Detect which cell encompasses the target text, then output its (x, y) center coordinate. 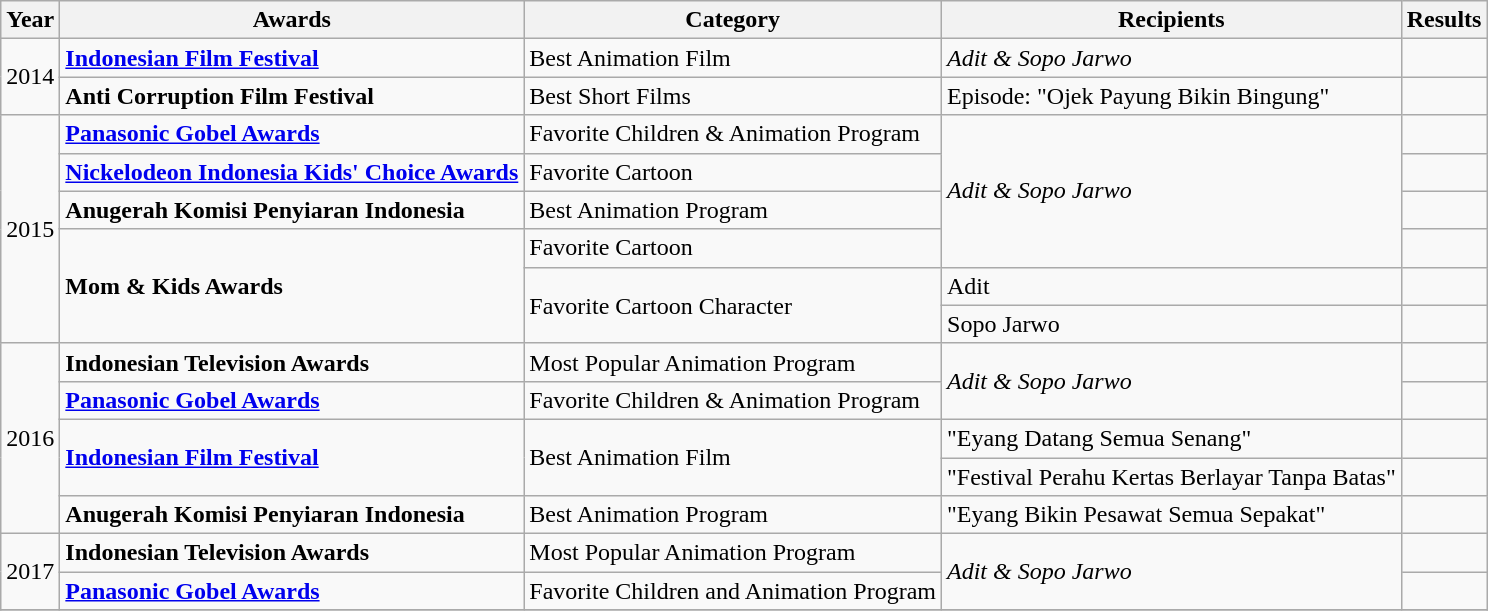
Favorite Cartoon Character (733, 305)
Episode: "Ojek Payung Bikin Bingung" (1172, 96)
Nickelodeon Indonesia Kids' Choice Awards (292, 172)
Results (1444, 20)
Sopo Jarwo (1172, 324)
"Eyang Datang Semua Senang" (1172, 438)
Year (30, 20)
Favorite Children and Animation Program (733, 591)
2014 (30, 77)
Recipients (1172, 20)
"Eyang Bikin Pesawat Semua Sepakat" (1172, 515)
2017 (30, 572)
Category (733, 20)
Awards (292, 20)
"Festival Perahu Kertas Berlayar Tanpa Batas" (1172, 477)
Adit (1172, 286)
Mom & Kids Awards (292, 286)
Anti Corruption Film Festival (292, 96)
Best Short Films (733, 96)
2016 (30, 438)
2015 (30, 229)
